Find where the given text appears and provide that cell's center as (X, Y) coordinate. 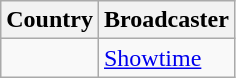
Showtime (166, 58)
Broadcaster (166, 20)
Country (50, 20)
